Return [x, y] of the center of cell containing provided text 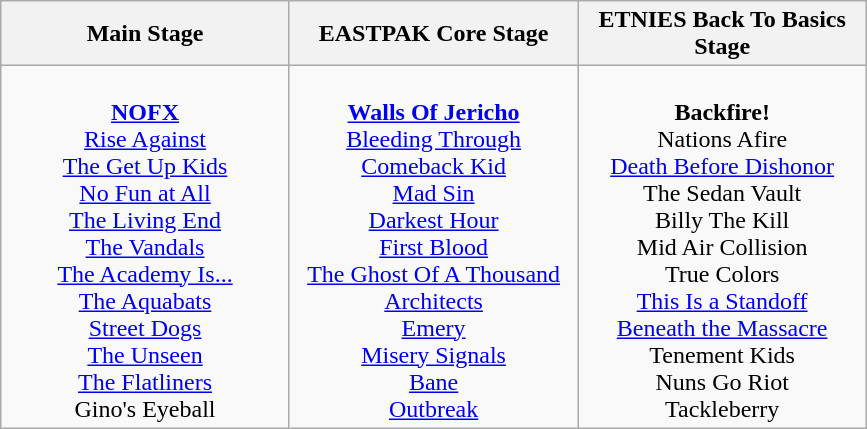
Main Stage [146, 34]
EASTPAK Core Stage [434, 34]
ETNIES Back To Basics Stage [722, 34]
Walls Of Jericho Bleeding Through Comeback Kid Mad Sin Darkest Hour First Blood The Ghost Of A Thousand Architects Emery Misery Signals Bane Outbreak [434, 247]
